Capture the cell that displays the provided text and extract its [x, y] central coordinate. 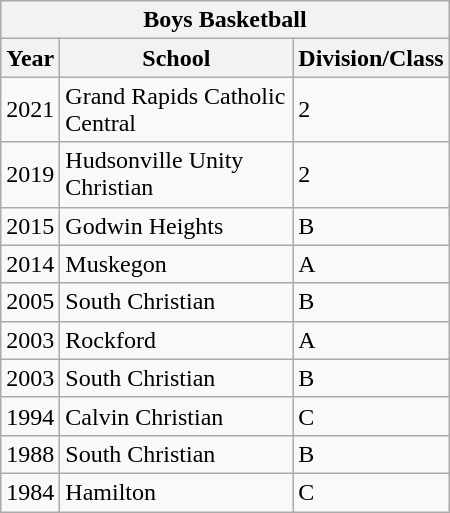
School [176, 58]
2019 [30, 174]
1988 [30, 454]
2014 [30, 264]
Godwin Heights [176, 226]
Grand Rapids Catholic Central [176, 110]
Rockford [176, 340]
Hudsonville Unity Christian [176, 174]
2015 [30, 226]
Boys Basketball [225, 20]
Calvin Christian [176, 416]
2005 [30, 302]
1994 [30, 416]
Muskegon [176, 264]
Hamilton [176, 492]
2021 [30, 110]
Division/Class [371, 58]
Year [30, 58]
1984 [30, 492]
